Determine the (x, y) coordinate at the center of the cell enclosing the given text.  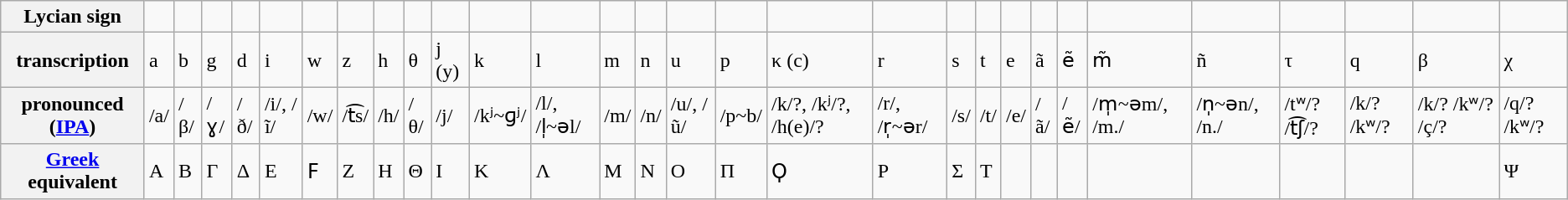
/t͡s/ (355, 115)
/r/, /r̩~ər/ (910, 115)
Λ (565, 171)
/t/ (988, 115)
/β/ (188, 115)
κ (c) (821, 60)
/s/ (962, 115)
e (1015, 60)
transcription (73, 60)
Π (740, 171)
s (962, 60)
/w/ (320, 115)
a (159, 60)
Σ (962, 171)
/l/, /l̩~əl/ (565, 115)
ẽ (1072, 60)
/k/? /kʷ/? (1379, 115)
χ (1533, 60)
/m/ (618, 115)
pronounced (IPA) (73, 115)
/h/ (389, 115)
/p~b/ (740, 115)
l (565, 60)
Α (159, 171)
j (y) (451, 60)
/ã/ (1044, 115)
/n̩~ən/, /n./ (1236, 115)
/θ/ (417, 115)
/k/? /kʷ/? /ç/? (1456, 115)
ñ (1236, 60)
Ο (690, 171)
Γ (217, 171)
Κ (499, 171)
/ɣ/ (217, 115)
Lycian sign (73, 17)
d (246, 60)
Β (188, 171)
Μ (618, 171)
w (320, 60)
/j/ (451, 115)
Θ (417, 171)
k (499, 60)
/a/ (159, 115)
/i/, /ĩ/ (281, 115)
u (690, 60)
Ι (451, 171)
Ϙ (821, 171)
Τ (988, 171)
t (988, 60)
/ð/ (246, 115)
z (355, 60)
/e/ (1015, 115)
/m̩~əm/, /m./ (1140, 115)
m̃ (1140, 60)
/n/ (651, 115)
Ζ (355, 171)
/kʲ~ɡʲ/ (499, 115)
/k/?, /kʲ/?, /h(e)/? (821, 115)
/u/, /ũ/ (690, 115)
Ϝ (320, 171)
q (1379, 60)
/q/? /kʷ/? (1533, 115)
Η (389, 171)
i (281, 60)
Δ (246, 171)
Ε (281, 171)
p (740, 60)
ã (1044, 60)
h (389, 60)
r (910, 60)
Ν (651, 171)
m (618, 60)
/ẽ/ (1072, 115)
g (217, 60)
θ (417, 60)
/tʷ/? /t͡ʃ/? (1313, 115)
τ (1313, 60)
Ψ (1533, 171)
β (1456, 60)
n (651, 60)
Ρ (910, 171)
Greek equivalent (73, 171)
b (188, 60)
